Capture the cell that displays the provided text and extract its (x, y) central coordinate. 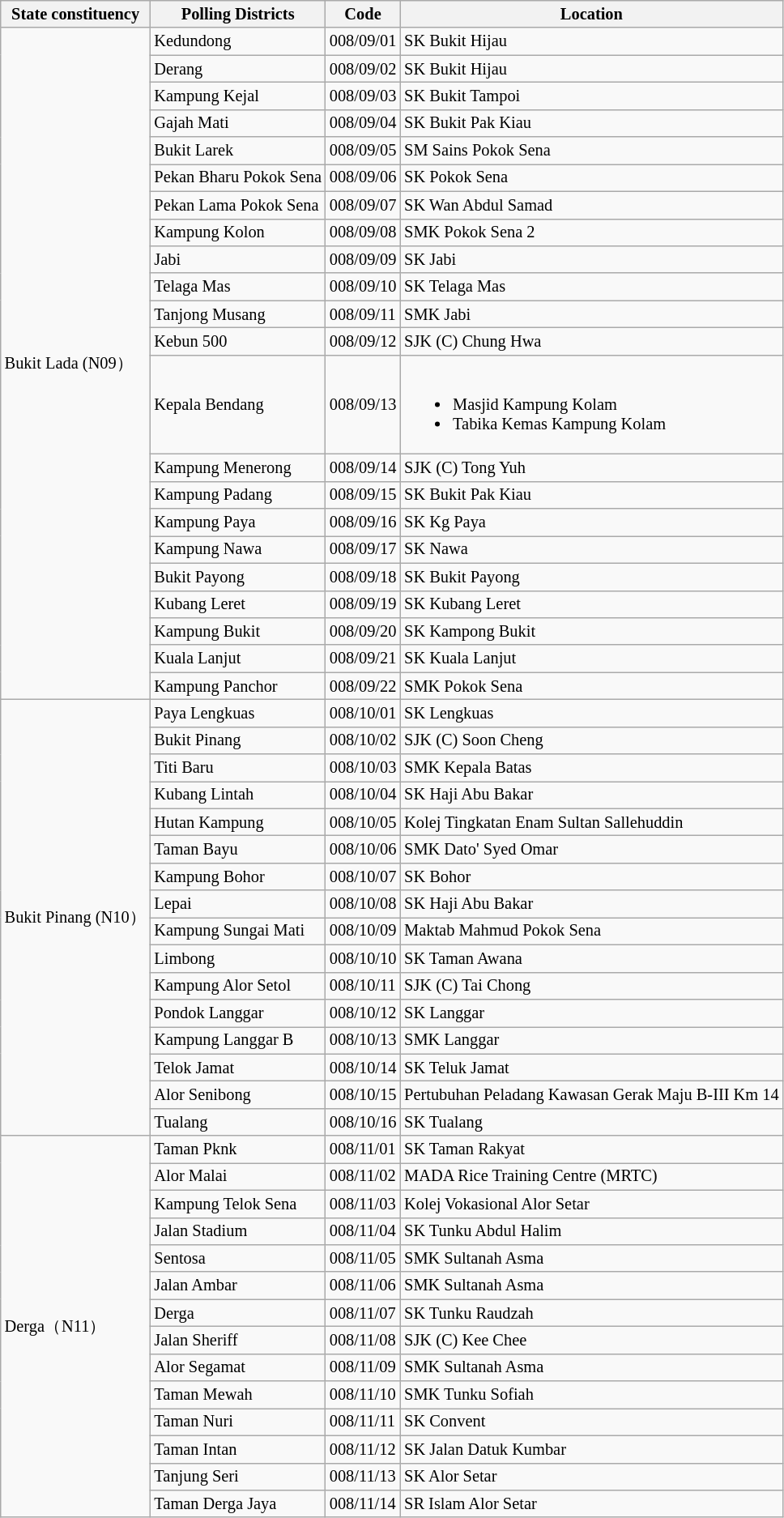
Derga (237, 1313)
008/09/12 (363, 341)
Masjid Kampung KolamTabika Kemas Kampung Kolam (591, 404)
Bukit Lada (N09） (76, 363)
008/09/11 (363, 314)
008/09/09 (363, 259)
SJK (C) Kee Chee (591, 1340)
SMK Tunku Sofiah (591, 1395)
Titi Baru (237, 768)
Jabi (237, 259)
SK Bukit Tampoi (591, 96)
SMK Kepala Batas (591, 768)
008/11/10 (363, 1395)
008/09/16 (363, 522)
008/09/03 (363, 96)
Kampung Telok Sena (237, 1204)
SMK Dato' Syed Omar (591, 850)
008/10/03 (363, 768)
Taman Bayu (237, 850)
SK Tunku Raudzah (591, 1313)
008/09/20 (363, 631)
Kampung Bohor (237, 876)
Pertubuhan Peladang Kawasan Gerak Maju B-III Km 14 (591, 1094)
Derang (237, 69)
Taman Intan (237, 1449)
Polling Districts (237, 14)
008/11/11 (363, 1422)
Derga（N11） (76, 1327)
008/11/04 (363, 1231)
008/10/09 (363, 931)
008/10/16 (363, 1122)
Kuala Lanjut (237, 659)
SM Sains Pokok Sena (591, 151)
Jalan Stadium (237, 1231)
Paya Lengkuas (237, 713)
Kampung Nawa (237, 549)
Lepai (237, 904)
008/09/18 (363, 577)
Bukit Payong (237, 577)
SK Kampong Bukit (591, 631)
008/10/14 (363, 1068)
Location (591, 14)
Bukit Pinang (N10） (76, 917)
SK Bohor (591, 876)
008/10/12 (363, 1013)
Telok Jamat (237, 1068)
008/10/08 (363, 904)
Kebun 500 (237, 341)
008/10/10 (363, 958)
008/10/06 (363, 850)
SJK (C) Chung Hwa (591, 341)
SK Alor Setar (591, 1477)
008/09/17 (363, 549)
SJK (C) Tai Chong (591, 986)
008/10/15 (363, 1094)
Sentosa (237, 1258)
008/11/13 (363, 1477)
Pondok Langgar (237, 1013)
SK Bukit Payong (591, 577)
Jalan Sheriff (237, 1340)
Pekan Lama Pokok Sena (237, 205)
SK Kuala Lanjut (591, 659)
SK Tunku Abdul Halim (591, 1231)
008/09/10 (363, 287)
Kampung Padang (237, 495)
008/09/01 (363, 41)
008/09/04 (363, 123)
008/09/07 (363, 205)
Kampung Paya (237, 522)
Pekan Bharu Pokok Sena (237, 177)
Kubang Leret (237, 604)
SK Tualang (591, 1122)
Kampung Menerong (237, 467)
SJK (C) Soon Cheng (591, 740)
Taman Derga Jaya (237, 1503)
Tualang (237, 1122)
008/11/09 (363, 1367)
SR Islam Alor Setar (591, 1503)
Alor Segamat (237, 1367)
Hutan Kampung (237, 822)
Kampung Alor Setol (237, 986)
008/09/14 (363, 467)
008/09/06 (363, 177)
Maktab Mahmud Pokok Sena (591, 931)
Taman Mewah (237, 1395)
Bukit Larek (237, 151)
Limbong (237, 958)
SK Jalan Datuk Kumbar (591, 1449)
Alor Malai (237, 1176)
Kolej Vokasional Alor Setar (591, 1204)
SK Pokok Sena (591, 177)
008/11/01 (363, 1149)
008/09/13 (363, 404)
008/10/05 (363, 822)
SK Taman Rakyat (591, 1149)
SK Nawa (591, 549)
Kampung Kolon (237, 232)
008/11/06 (363, 1286)
008/10/04 (363, 795)
Kampung Bukit (237, 631)
SK Kg Paya (591, 522)
SK Kubang Leret (591, 604)
SK Convent (591, 1422)
Tanjung Seri (237, 1477)
SK Teluk Jamat (591, 1068)
SK Taman Awana (591, 958)
Code (363, 14)
008/09/21 (363, 659)
SMK Jabi (591, 314)
Tanjong Musang (237, 314)
Kampung Panchor (237, 686)
008/10/07 (363, 876)
008/11/07 (363, 1313)
Taman Nuri (237, 1422)
008/09/08 (363, 232)
SMK Langgar (591, 1040)
008/09/02 (363, 69)
SK Telaga Mas (591, 287)
Kampung Sungai Mati (237, 931)
008/11/05 (363, 1258)
Kolej Tingkatan Enam Sultan Sallehuddin (591, 822)
Gajah Mati (237, 123)
SK Langgar (591, 1013)
008/10/13 (363, 1040)
SK Jabi (591, 259)
Kepala Bendang (237, 404)
008/09/22 (363, 686)
Kampung Langgar B (237, 1040)
008/09/05 (363, 151)
008/10/02 (363, 740)
SMK Pokok Sena (591, 686)
008/10/11 (363, 986)
Bukit Pinang (237, 740)
Kampung Kejal (237, 96)
MADA Rice Training Centre (MRTC) (591, 1176)
Kedundong (237, 41)
SJK (C) Tong Yuh (591, 467)
SK Lengkuas (591, 713)
Alor Senibong (237, 1094)
008/09/15 (363, 495)
Kubang Lintah (237, 795)
Jalan Ambar (237, 1286)
008/11/14 (363, 1503)
SMK Pokok Sena 2 (591, 232)
008/11/02 (363, 1176)
Telaga Mas (237, 287)
008/09/19 (363, 604)
008/11/08 (363, 1340)
008/11/12 (363, 1449)
State constituency (76, 14)
008/10/01 (363, 713)
Taman Pknk (237, 1149)
008/11/03 (363, 1204)
SK Wan Abdul Samad (591, 205)
